Determine the (x, y) coordinate at the center of the cell enclosing the given text.  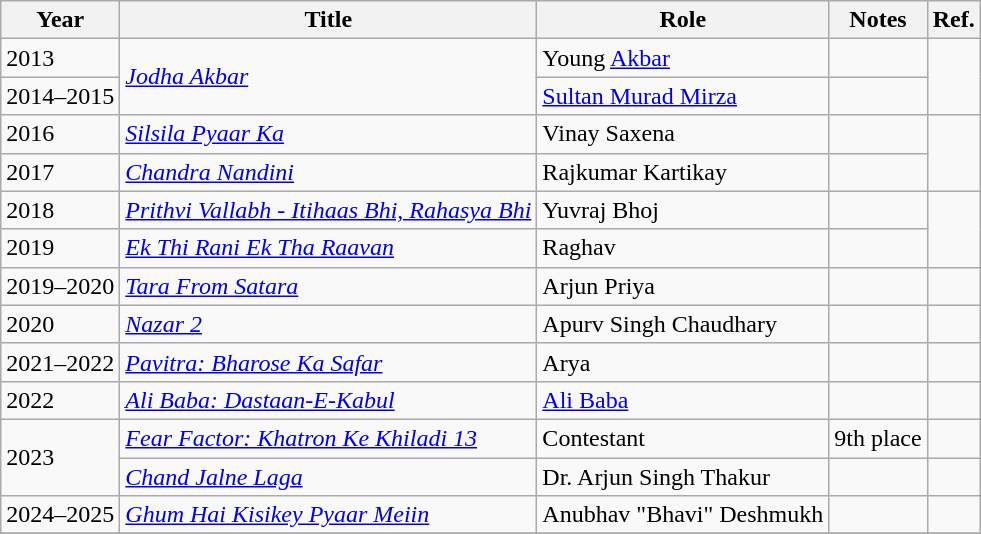
Prithvi Vallabh - Itihaas Bhi, Rahasya Bhi (328, 210)
Anubhav "Bhavi" Deshmukh (683, 515)
2022 (60, 400)
2023 (60, 457)
2019–2020 (60, 286)
2020 (60, 324)
Apurv Singh Chaudhary (683, 324)
Yuvraj Bhoj (683, 210)
Rajkumar Kartikay (683, 172)
2019 (60, 248)
Chand Jalne Laga (328, 477)
2013 (60, 58)
Arya (683, 362)
Role (683, 20)
Pavitra: Bharose Ka Safar (328, 362)
Ali Baba (683, 400)
Ek Thi Rani Ek Tha Raavan (328, 248)
Sultan Murad Mirza (683, 96)
Fear Factor: Khatron Ke Khiladi 13 (328, 438)
2016 (60, 134)
Contestant (683, 438)
Tara From Satara (328, 286)
Title (328, 20)
Silsila Pyaar Ka (328, 134)
Ghum Hai Kisikey Pyaar Meiin (328, 515)
Nazar 2 (328, 324)
Jodha Akbar (328, 77)
Ref. (954, 20)
2018 (60, 210)
Dr. Arjun Singh Thakur (683, 477)
Raghav (683, 248)
Notes (878, 20)
2024–2025 (60, 515)
Ali Baba: Dastaan-E-Kabul (328, 400)
Vinay Saxena (683, 134)
2014–2015 (60, 96)
9th place (878, 438)
Year (60, 20)
2017 (60, 172)
2021–2022 (60, 362)
Young Akbar (683, 58)
Chandra Nandini (328, 172)
Arjun Priya (683, 286)
